Extract the [X, Y] coordinate from the center of the cell holding the provided text.  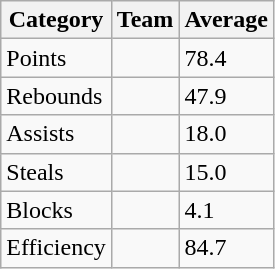
Points [56, 58]
47.9 [226, 96]
Category [56, 20]
Rebounds [56, 96]
4.1 [226, 210]
Steals [56, 172]
78.4 [226, 58]
Average [226, 20]
84.7 [226, 248]
Team [145, 20]
Efficiency [56, 248]
15.0 [226, 172]
Blocks [56, 210]
Assists [56, 134]
18.0 [226, 134]
